Output the (X, Y) coordinate of the center of the cell containing the given text.  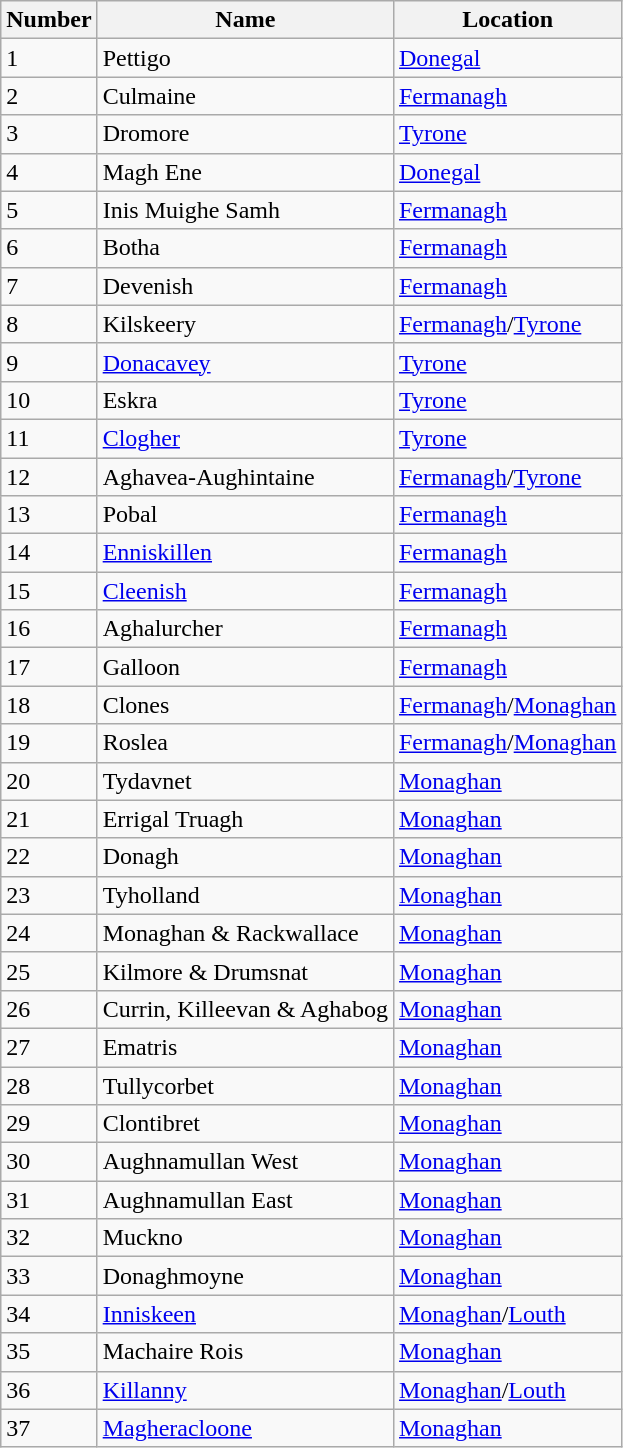
Inis Muighe Samh (245, 210)
14 (49, 553)
23 (49, 895)
Inniskeen (245, 1314)
Clogher (245, 438)
21 (49, 819)
Ematris (245, 1047)
27 (49, 1047)
35 (49, 1352)
15 (49, 591)
2 (49, 96)
Aughnamullan East (245, 1200)
1 (49, 58)
11 (49, 438)
Location (507, 20)
Magh Ene (245, 172)
8 (49, 324)
Dromore (245, 134)
Tyholland (245, 895)
Donaghmoyne (245, 1276)
Kilskeery (245, 324)
31 (49, 1200)
29 (49, 1124)
Errigal Truagh (245, 819)
Botha (245, 248)
17 (49, 667)
12 (49, 477)
6 (49, 248)
22 (49, 857)
Magheracloone (245, 1428)
24 (49, 933)
Monaghan & Rackwallace (245, 933)
Clontibret (245, 1124)
Eskra (245, 400)
Tullycorbet (245, 1085)
Aghalurcher (245, 629)
Kilmore & Drumsnat (245, 971)
34 (49, 1314)
32 (49, 1238)
18 (49, 705)
Number (49, 20)
Clones (245, 705)
Pobal (245, 515)
Enniskillen (245, 553)
Donagh (245, 857)
26 (49, 1009)
37 (49, 1428)
36 (49, 1390)
Culmaine (245, 96)
3 (49, 134)
9 (49, 362)
Donacavey (245, 362)
10 (49, 400)
Galloon (245, 667)
Roslea (245, 743)
25 (49, 971)
16 (49, 629)
Devenish (245, 286)
Currin, Killeevan & Aghabog (245, 1009)
Name (245, 20)
Cleenish (245, 591)
20 (49, 781)
4 (49, 172)
5 (49, 210)
13 (49, 515)
28 (49, 1085)
7 (49, 286)
19 (49, 743)
Aghavea-Aughintaine (245, 477)
30 (49, 1162)
Aughnamullan West (245, 1162)
Muckno (245, 1238)
Machaire Rois (245, 1352)
Killanny (245, 1390)
Tydavnet (245, 781)
33 (49, 1276)
Pettigo (245, 58)
